Extract the [x, y] coordinate from the center of the cell holding the provided text.  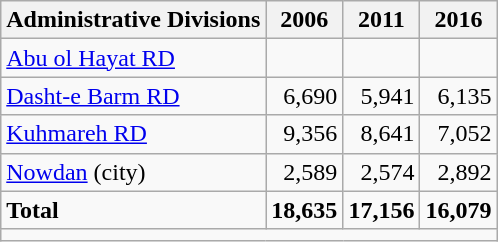
18,635 [304, 210]
Total [134, 210]
7,052 [458, 134]
Dasht-e Barm RD [134, 96]
2006 [304, 20]
2,574 [382, 172]
Kuhmareh RD [134, 134]
Nowdan (city) [134, 172]
17,156 [382, 210]
Administrative Divisions [134, 20]
2016 [458, 20]
2,892 [458, 172]
9,356 [304, 134]
16,079 [458, 210]
6,690 [304, 96]
8,641 [382, 134]
6,135 [458, 96]
Abu ol Hayat RD [134, 58]
5,941 [382, 96]
2011 [382, 20]
2,589 [304, 172]
